From the cell containing the given text, extract its center point as [X, Y] coordinate. 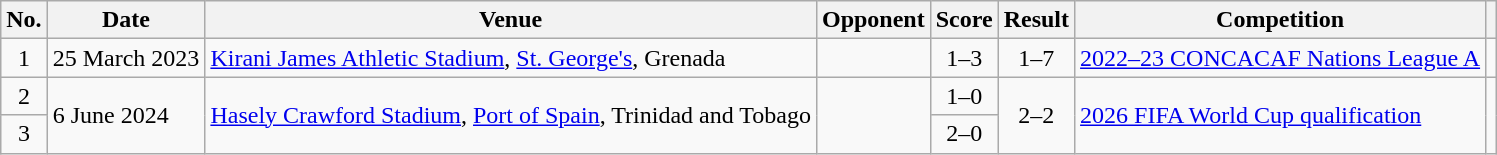
2026 FIFA World Cup qualification [1280, 115]
2–0 [964, 134]
1–0 [964, 96]
6 June 2024 [126, 115]
Score [964, 20]
No. [24, 20]
Opponent [873, 20]
2 [24, 96]
Hasely Crawford Stadium, Port of Spain, Trinidad and Tobago [511, 115]
Venue [511, 20]
1–7 [1036, 58]
Date [126, 20]
1–3 [964, 58]
Kirani James Athletic Stadium, St. George's, Grenada [511, 58]
3 [24, 134]
Competition [1280, 20]
2–2 [1036, 115]
1 [24, 58]
Result [1036, 20]
2022–23 CONCACAF Nations League A [1280, 58]
25 March 2023 [126, 58]
